Locate the cell with the specified text and output its [X, Y] center coordinate. 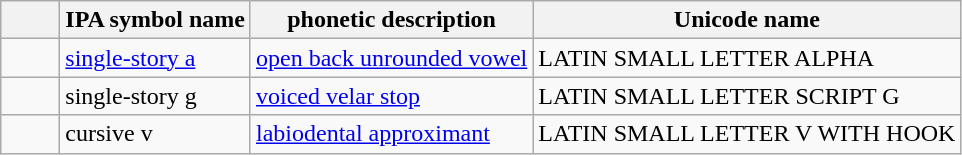
voiced velar stop [391, 96]
phonetic description [391, 20]
labiodental approximant [391, 134]
LATIN SMALL LETTER ALPHA [747, 58]
IPA symbol name [156, 20]
open back unrounded vowel [391, 58]
single-story a [156, 58]
single-story g [156, 96]
cursive v [156, 134]
LATIN SMALL LETTER V WITH HOOK [747, 134]
LATIN SMALL LETTER SCRIPT G [747, 96]
Unicode name [747, 20]
